Provide the (x, y) coordinate of the cell's center where the given text is located.  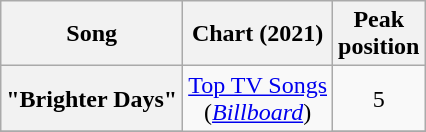
Top TV Songs(Billboard) (258, 98)
5 (379, 98)
Song (92, 34)
Chart (2021) (258, 34)
"Brighter Days" (92, 98)
Peakposition (379, 34)
